Output the [X, Y] coordinate of the center of the cell containing the given text.  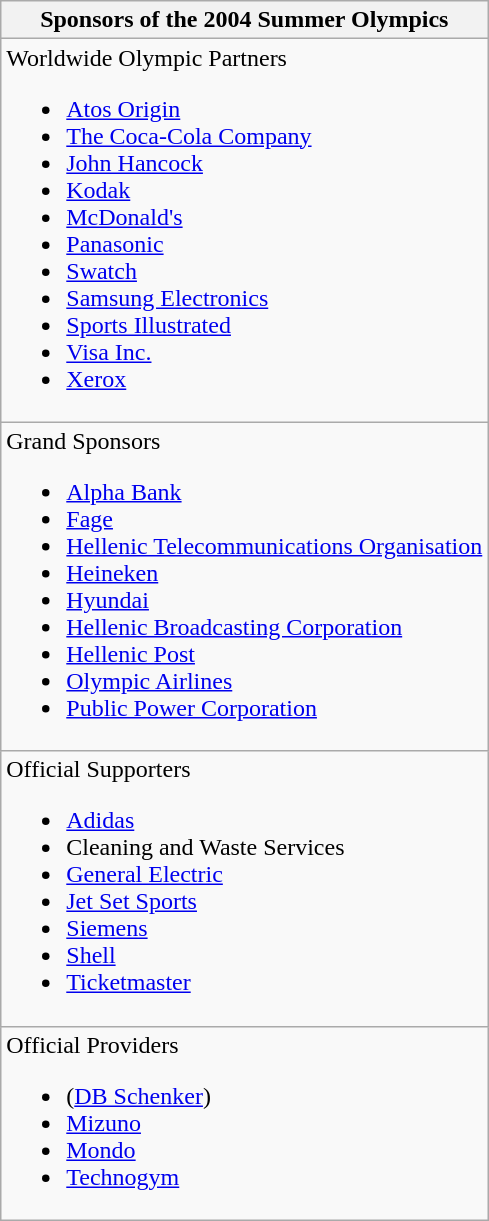
Sponsors of the 2004 Summer Olympics [244, 20]
Official SupportersAdidasCleaning and Waste ServicesGeneral ElectricJet Set SportsSiemensShellTicketmaster [244, 888]
Official Providers (DB Schenker)MizunoMondoTechnogym [244, 1123]
